Locate the cell with the specified text and output its [x, y] center coordinate. 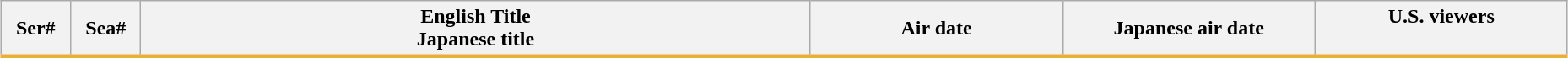
Japanese air date [1188, 29]
Air date [937, 29]
Ser# [35, 29]
English Title Japanese title [476, 29]
Sea# [106, 29]
U.S. viewers [1441, 29]
